Provide the (x, y) coordinate of the cell's center where the given text is located.  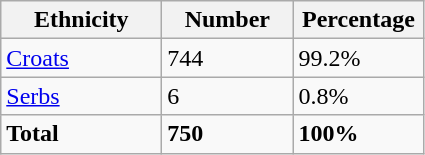
6 (228, 96)
Serbs (82, 96)
Total (82, 134)
Croats (82, 58)
0.8% (358, 96)
Percentage (358, 20)
100% (358, 134)
744 (228, 58)
Ethnicity (82, 20)
Number (228, 20)
99.2% (358, 58)
750 (228, 134)
